For the text-containing cell, return its midpoint in [x, y] coordinate format. 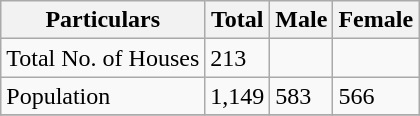
583 [302, 96]
1,149 [238, 96]
566 [376, 96]
Total No. of Houses [103, 58]
Particulars [103, 20]
Female [376, 20]
Total [238, 20]
213 [238, 58]
Male [302, 20]
Population [103, 96]
